Provide the (x, y) coordinate of the cell's center where the given text is located.  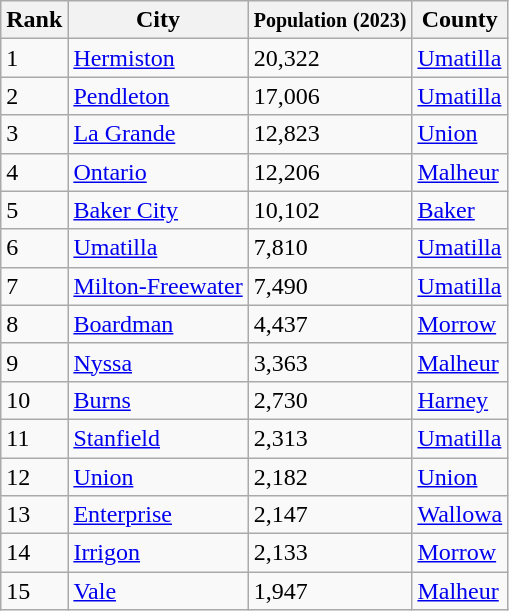
Hermiston (158, 58)
La Grande (158, 134)
7 (34, 286)
County (460, 20)
Wallowa (460, 515)
Milton-Freewater (158, 286)
11 (34, 438)
Population (2023) (330, 20)
Pendleton (158, 96)
12,206 (330, 172)
2,182 (330, 477)
10,102 (330, 210)
Baker City (158, 210)
1,947 (330, 591)
13 (34, 515)
12 (34, 477)
20,322 (330, 58)
14 (34, 553)
2,313 (330, 438)
Harney (460, 400)
Irrigon (158, 553)
12,823 (330, 134)
2 (34, 96)
Vale (158, 591)
City (158, 20)
2,730 (330, 400)
2,147 (330, 515)
7,490 (330, 286)
9 (34, 362)
10 (34, 400)
4,437 (330, 324)
1 (34, 58)
Enterprise (158, 515)
5 (34, 210)
Burns (158, 400)
17,006 (330, 96)
Boardman (158, 324)
3,363 (330, 362)
Stanfield (158, 438)
Ontario (158, 172)
7,810 (330, 248)
Rank (34, 20)
8 (34, 324)
Nyssa (158, 362)
6 (34, 248)
Baker (460, 210)
4 (34, 172)
2,133 (330, 553)
15 (34, 591)
3 (34, 134)
